Pinpoint the cell where the given text exists, returning its (X, Y) midpoint coordinate. 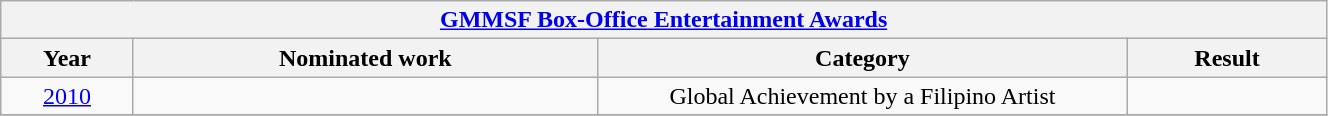
Category (862, 58)
Nominated work (365, 58)
Global Achievement by a Filipino Artist (862, 96)
GMMSF Box-Office Entertainment Awards (664, 20)
Year (68, 58)
2010 (68, 96)
Result (1228, 58)
